From the cell containing the given text, extract its center point as [x, y] coordinate. 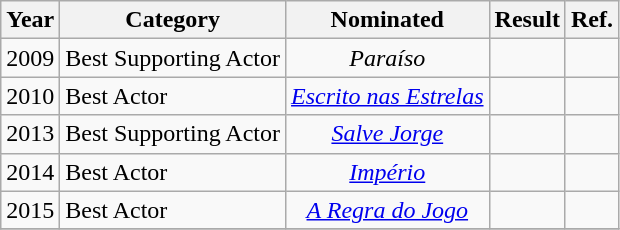
Paraíso [388, 58]
Year [30, 20]
Escrito nas Estrelas [388, 96]
Ref. [592, 20]
2010 [30, 96]
Result [527, 20]
2013 [30, 134]
2009 [30, 58]
Nominated [388, 20]
2014 [30, 172]
Império [388, 172]
Salve Jorge [388, 134]
A Regra do Jogo [388, 210]
2015 [30, 210]
Category [173, 20]
